Search for the cell housing the specified text and yield its (X, Y) center coordinate. 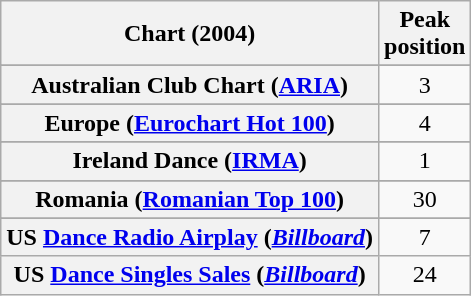
Romania (Romanian Top 100) (190, 199)
Europe (Eurochart Hot 100) (190, 123)
30 (425, 199)
Chart (2004) (190, 34)
Australian Club Chart (ARIA) (190, 85)
US Dance Radio Airplay (Billboard) (190, 237)
3 (425, 85)
24 (425, 275)
Ireland Dance (IRMA) (190, 161)
4 (425, 123)
1 (425, 161)
Peakposition (425, 34)
US Dance Singles Sales (Billboard) (190, 275)
7 (425, 237)
